Capture the cell that displays the provided text and extract its [x, y] central coordinate. 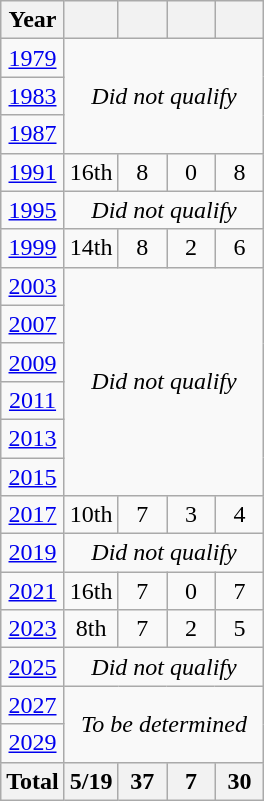
2013 [33, 438]
2027 [33, 705]
2009 [33, 362]
37 [142, 781]
14th [91, 248]
6 [240, 248]
2003 [33, 286]
2029 [33, 743]
1983 [33, 96]
2025 [33, 667]
1995 [33, 210]
Total [33, 781]
4 [240, 515]
1987 [33, 134]
5/19 [91, 781]
2015 [33, 477]
10th [91, 515]
2011 [33, 400]
1979 [33, 58]
30 [240, 781]
1999 [33, 248]
To be determined [164, 724]
2017 [33, 515]
2021 [33, 591]
2019 [33, 553]
2007 [33, 324]
Year [33, 20]
8th [91, 629]
3 [192, 515]
1991 [33, 172]
2023 [33, 629]
5 [240, 629]
